From the cell containing the given text, extract its center point as [x, y] coordinate. 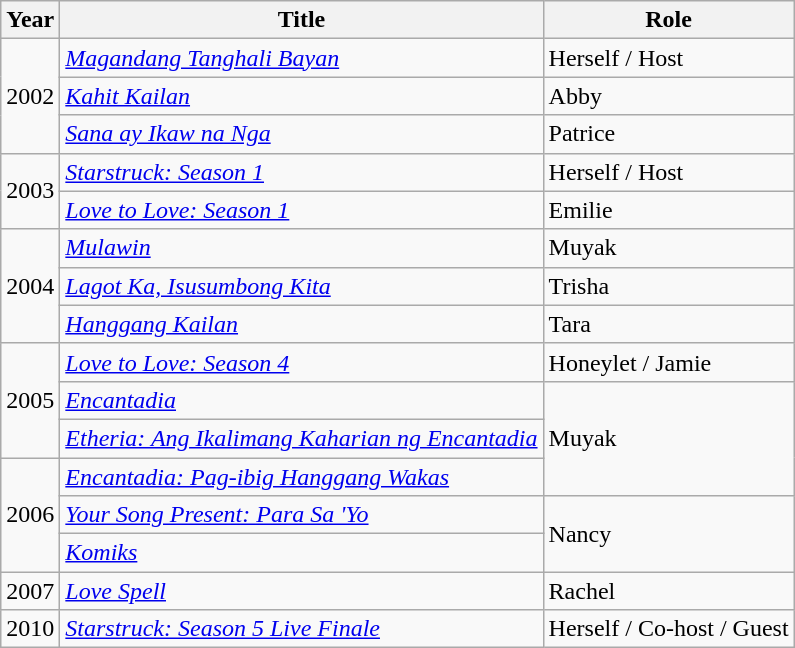
Love to Love: Season 4 [302, 362]
Abby [668, 96]
Nancy [668, 534]
Tara [668, 324]
Emilie [668, 210]
2005 [30, 400]
2007 [30, 591]
2006 [30, 515]
2002 [30, 96]
Title [302, 20]
Lagot Ka, Isusumbong Kita [302, 286]
2003 [30, 191]
Year [30, 20]
Love to Love: Season 1 [302, 210]
Rachel [668, 591]
Trisha [668, 286]
Magandang Tanghali Bayan [302, 58]
Hanggang Kailan [302, 324]
Kahit Kailan [302, 96]
Patrice [668, 134]
Etheria: Ang Ikalimang Kaharian ng Encantadia [302, 438]
2004 [30, 286]
Mulawin [302, 248]
Herself / Co-host / Guest [668, 629]
Love Spell [302, 591]
Sana ay Ikaw na Nga [302, 134]
2010 [30, 629]
Komiks [302, 553]
Your Song Present: Para Sa 'Yo [302, 515]
Role [668, 20]
Encantadia [302, 400]
Starstruck: Season 1 [302, 172]
Encantadia: Pag-ibig Hanggang Wakas [302, 477]
Starstruck: Season 5 Live Finale [302, 629]
Honeylet / Jamie [668, 362]
